Output the (X, Y) coordinate of the center of the cell containing the given text.  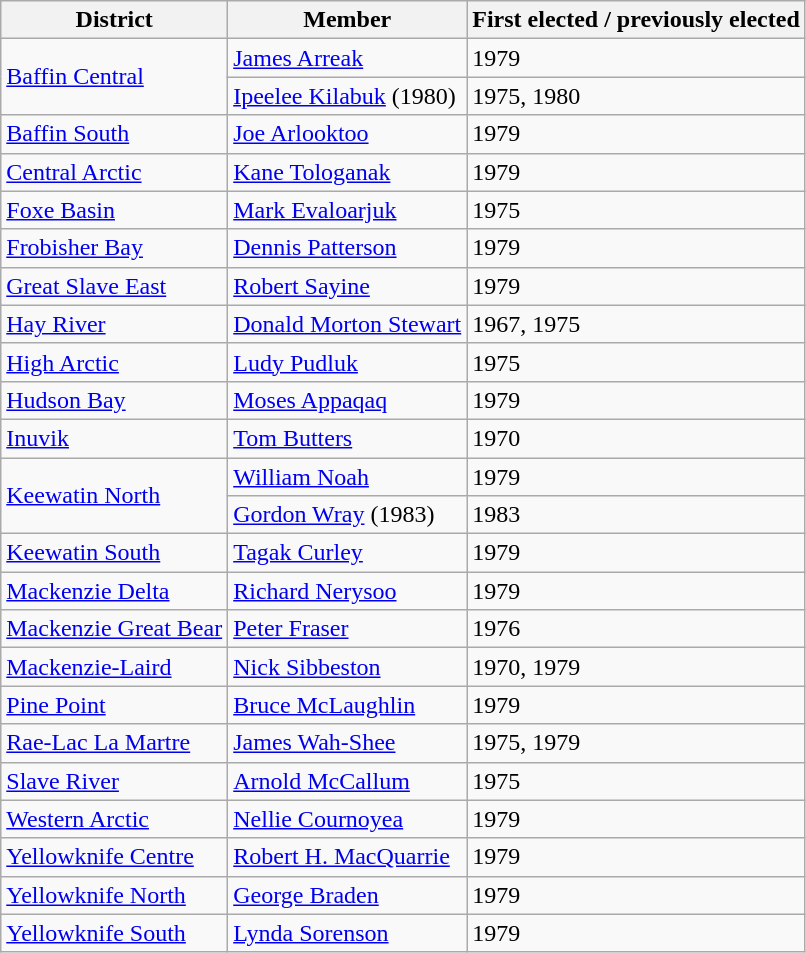
1976 (636, 629)
Inuvik (114, 438)
Robert H. MacQuarrie (348, 857)
Hay River (114, 324)
Kane Tologanak (348, 172)
Tagak Curley (348, 553)
Peter Fraser (348, 629)
Western Arctic (114, 819)
Central Arctic (114, 172)
1983 (636, 515)
Nellie Cournoyea (348, 819)
Great Slave East (114, 286)
Mackenzie Delta (114, 591)
James Arreak (348, 58)
Tom Butters (348, 438)
George Braden (348, 895)
Keewatin North (114, 496)
Yellowknife North (114, 895)
Yellowknife Centre (114, 857)
Dennis Patterson (348, 248)
1967, 1975 (636, 324)
Mark Evaloarjuk (348, 210)
1975, 1979 (636, 743)
Baffin Central (114, 77)
Frobisher Bay (114, 248)
Lynda Sorenson (348, 933)
Arnold McCallum (348, 781)
Ludy Pudluk (348, 362)
First elected / previously elected (636, 20)
Pine Point (114, 705)
District (114, 20)
Ipeelee Kilabuk (1980) (348, 96)
Yellowknife South (114, 933)
1970 (636, 438)
Baffin South (114, 134)
Moses Appaqaq (348, 400)
William Noah (348, 477)
Donald Morton Stewart (348, 324)
1970, 1979 (636, 667)
Nick Sibbeston (348, 667)
Joe Arlooktoo (348, 134)
Keewatin South (114, 553)
Mackenzie-Laird (114, 667)
Member (348, 20)
James Wah-Shee (348, 743)
1975, 1980 (636, 96)
Foxe Basin (114, 210)
Rae-Lac La Martre (114, 743)
Hudson Bay (114, 400)
Mackenzie Great Bear (114, 629)
Slave River (114, 781)
High Arctic (114, 362)
Richard Nerysoo (348, 591)
Robert Sayine (348, 286)
Gordon Wray (1983) (348, 515)
Bruce McLaughlin (348, 705)
